Detect which cell encompasses the target text, then output its (x, y) center coordinate. 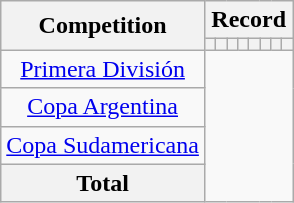
Competition (103, 26)
Primera División (103, 69)
Total (103, 183)
Copa Argentina (103, 107)
Record (248, 20)
Copa Sudamericana (103, 145)
